Scan for the cell matching the given text and deliver its (x, y) coordinate at center. 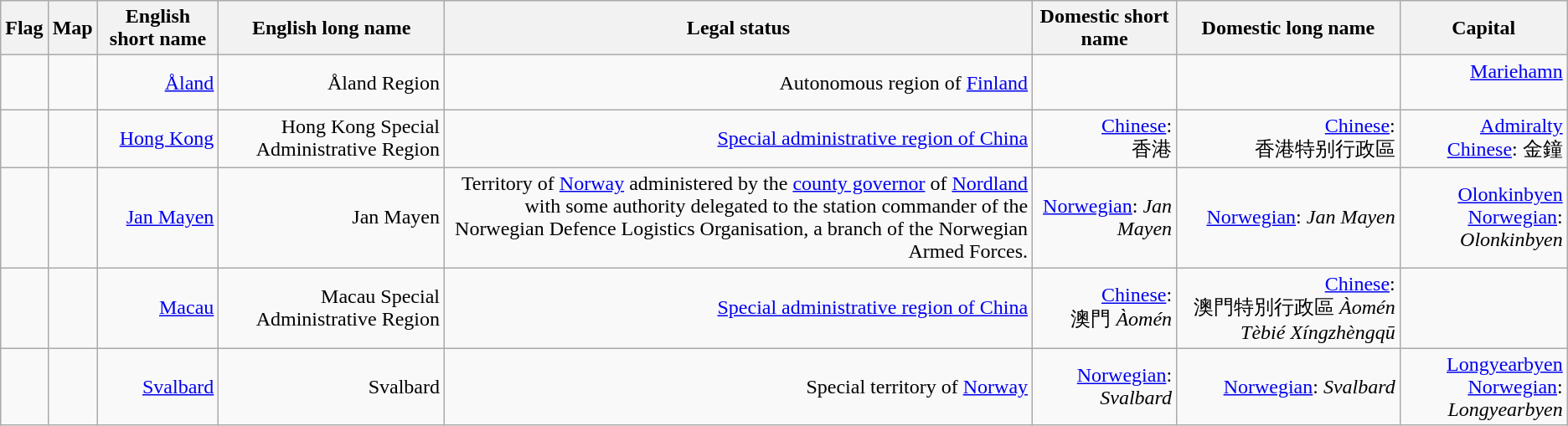
Flag (24, 28)
Åland Region (332, 82)
Autonomous region of Finland (739, 82)
Hong Kong Special Administrative Region (332, 139)
Legal status (739, 28)
Special territory of Norway (739, 387)
Domestic long name (1288, 28)
Åland (157, 82)
Macau (157, 308)
LongyearbyenNorwegian: Longyearbyen (1483, 387)
OlonkinbyenNorwegian: Olonkinbyen (1483, 218)
English long name (332, 28)
Hong Kong (157, 139)
Domestic short name (1105, 28)
Map (72, 28)
Mariehamn (1483, 82)
Chinese: 香港 (1105, 139)
Chinese:澳門特別行政區 Àomén Tèbié Xíngzhèngqū (1288, 308)
Capital (1483, 28)
English short name (157, 28)
Macau Special Administrative Region (332, 308)
AdmiraltyChinese: 金鐘 (1483, 139)
Chinese:香港特别行政區 (1288, 139)
Chinese: 澳門 Àomén (1105, 308)
